Determine the [x, y] coordinate at the center of the cell enclosing the given text.  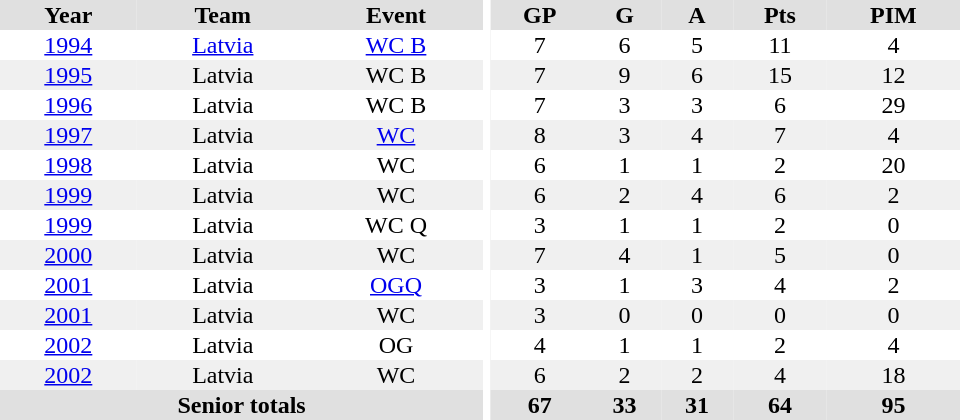
Senior totals [242, 405]
Year [68, 15]
20 [894, 165]
OGQ [396, 285]
9 [624, 75]
1997 [68, 135]
18 [894, 375]
OG [396, 345]
Event [396, 15]
Pts [780, 15]
8 [540, 135]
PIM [894, 15]
A [697, 15]
29 [894, 105]
11 [780, 45]
G [624, 15]
1998 [68, 165]
Team [223, 15]
1996 [68, 105]
1995 [68, 75]
33 [624, 405]
GP [540, 15]
1994 [68, 45]
95 [894, 405]
12 [894, 75]
64 [780, 405]
WC Q [396, 225]
31 [697, 405]
2000 [68, 255]
15 [780, 75]
67 [540, 405]
